Return the (x, y) coordinate for the center point of the cell that contains the specified text.  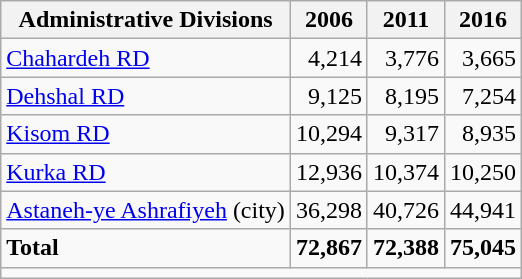
9,125 (328, 96)
8,195 (406, 96)
7,254 (484, 96)
2006 (328, 20)
Kisom RD (146, 134)
Dehshal RD (146, 96)
Astaneh-ye Ashrafiyeh (city) (146, 210)
Administrative Divisions (146, 20)
36,298 (328, 210)
Chahardeh RD (146, 58)
Kurka RD (146, 172)
9,317 (406, 134)
Total (146, 248)
4,214 (328, 58)
3,665 (484, 58)
10,294 (328, 134)
40,726 (406, 210)
10,374 (406, 172)
10,250 (484, 172)
3,776 (406, 58)
8,935 (484, 134)
72,867 (328, 248)
2011 (406, 20)
44,941 (484, 210)
2016 (484, 20)
75,045 (484, 248)
12,936 (328, 172)
72,388 (406, 248)
